Detect which cell encompasses the target text, then output its (X, Y) center coordinate. 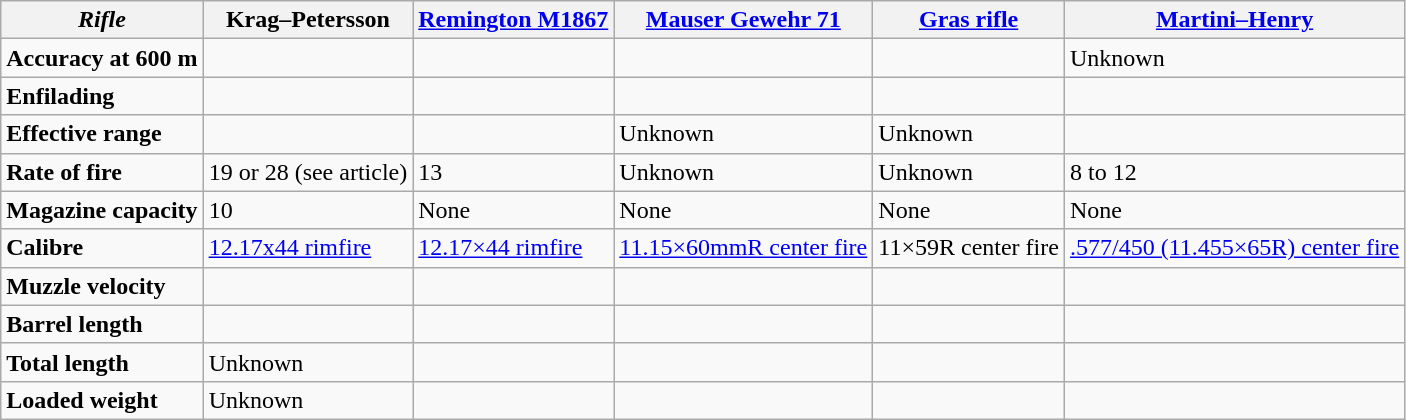
Enfilading (102, 96)
Martini–Henry (1234, 20)
Mauser Gewehr 71 (744, 20)
Barrel length (102, 324)
Muzzle velocity (102, 286)
Krag–Petersson (308, 20)
12.17×44 rimfire (514, 248)
Rate of fire (102, 172)
.577/450 (11.455×65R) center fire (1234, 248)
11.15×60mmR center fire (744, 248)
10 (308, 210)
Loaded weight (102, 400)
Rifle (102, 20)
19 or 28 (see article) (308, 172)
Effective range (102, 134)
Remington M1867 (514, 20)
13 (514, 172)
Calibre (102, 248)
Total length (102, 362)
8 to 12 (1234, 172)
11×59R center fire (969, 248)
Magazine capacity (102, 210)
Gras rifle (969, 20)
Accuracy at 600 m (102, 58)
12.17x44 rimfire (308, 248)
